Extract the [X, Y] coordinate from the center of the cell holding the provided text.  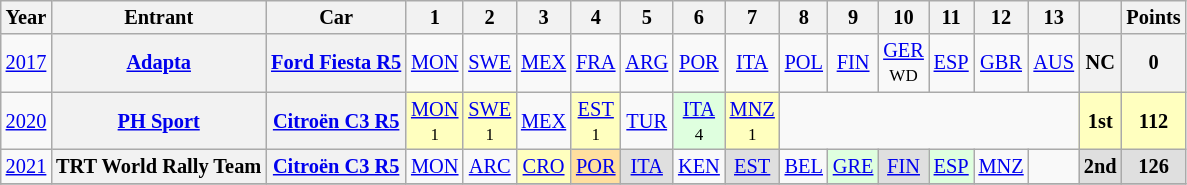
7 [752, 17]
126 [1154, 166]
8 [804, 17]
6 [699, 17]
2017 [26, 63]
12 [1002, 17]
CRO [544, 166]
Year [26, 17]
Car [336, 17]
GERWD [903, 63]
3 [544, 17]
PH Sport [158, 121]
FRA [596, 63]
MNZ [1002, 166]
SWE1 [490, 121]
TRT World Rally Team [158, 166]
2020 [26, 121]
5 [646, 17]
EST [752, 166]
13 [1054, 17]
10 [903, 17]
POL [804, 63]
4 [596, 17]
TUR [646, 121]
2021 [26, 166]
1 [434, 17]
BEL [804, 166]
MNZ1 [752, 121]
MON1 [434, 121]
ARG [646, 63]
KEN [699, 166]
11 [952, 17]
GRE [853, 166]
SWE [490, 63]
EST1 [596, 121]
2nd [1100, 166]
Points [1154, 17]
Ford Fiesta R5 [336, 63]
1st [1100, 121]
ARC [490, 166]
NC [1100, 63]
112 [1154, 121]
0 [1154, 63]
Adapta [158, 63]
2 [490, 17]
Entrant [158, 17]
AUS [1054, 63]
GBR [1002, 63]
9 [853, 17]
ITA4 [699, 121]
